Search for the cell housing the specified text and yield its [x, y] center coordinate. 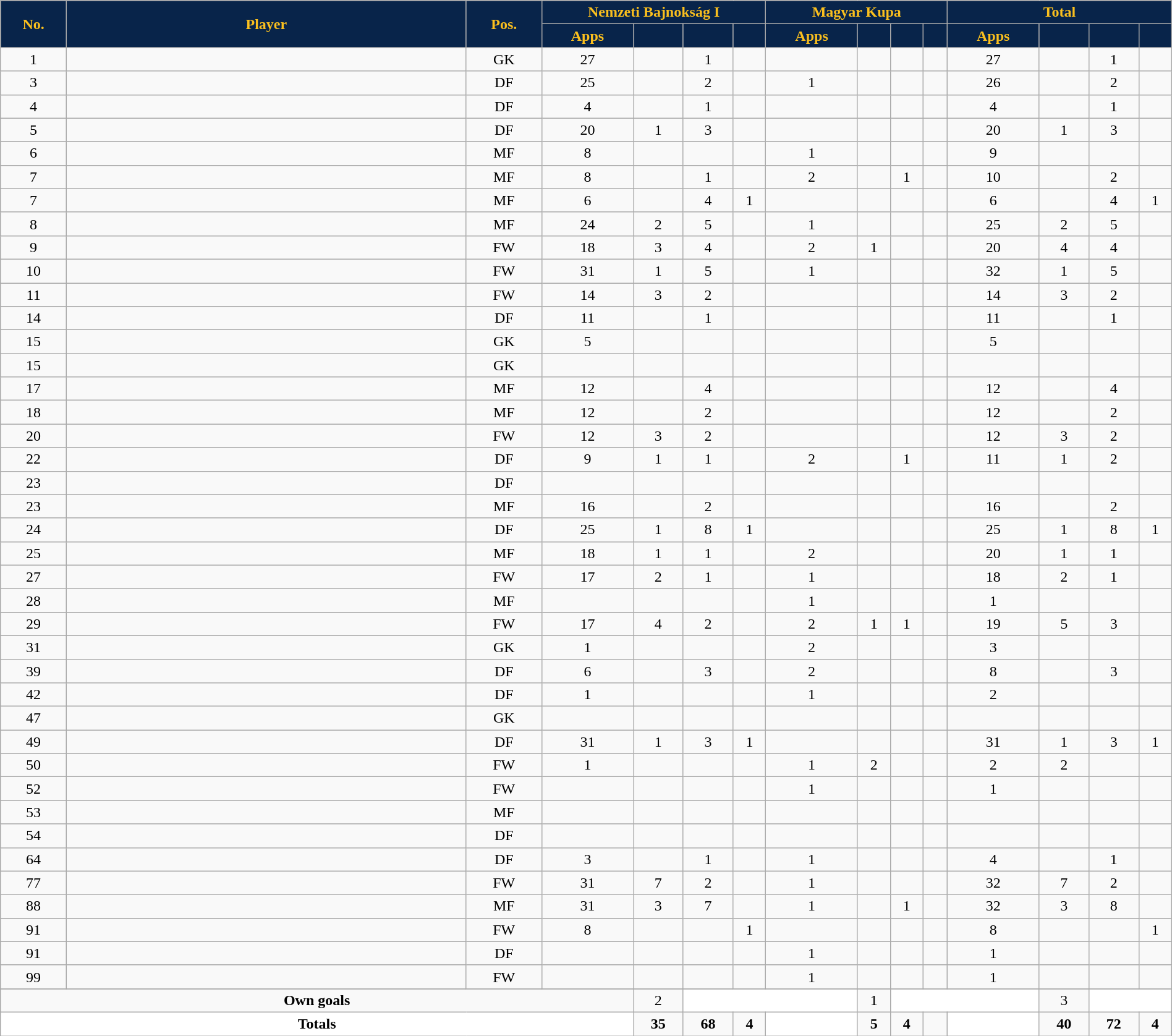
99 [33, 977]
Own goals [317, 1000]
35 [659, 1024]
53 [33, 812]
40 [1064, 1024]
47 [33, 718]
26 [993, 83]
54 [33, 836]
Total [1059, 12]
88 [33, 906]
68 [708, 1024]
77 [33, 883]
Magyar Kupa [857, 12]
28 [33, 600]
72 [1114, 1024]
39 [33, 671]
22 [33, 459]
No. [33, 24]
29 [33, 624]
49 [33, 742]
52 [33, 789]
Player [267, 24]
19 [993, 624]
50 [33, 765]
Pos. [504, 24]
64 [33, 859]
42 [33, 695]
Nemzeti Bajnokság I [654, 12]
Totals [317, 1024]
